From the cell containing the given text, extract its center point as [x, y] coordinate. 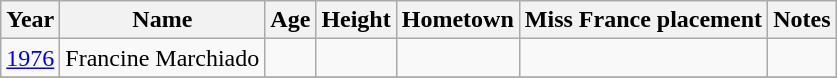
Year [30, 20]
Notes [802, 20]
Miss France placement [643, 20]
1976 [30, 58]
Age [290, 20]
Hometown [458, 20]
Height [356, 20]
Name [162, 20]
Francine Marchiado [162, 58]
